Find where the given text appears and provide that cell's center as [x, y] coordinate. 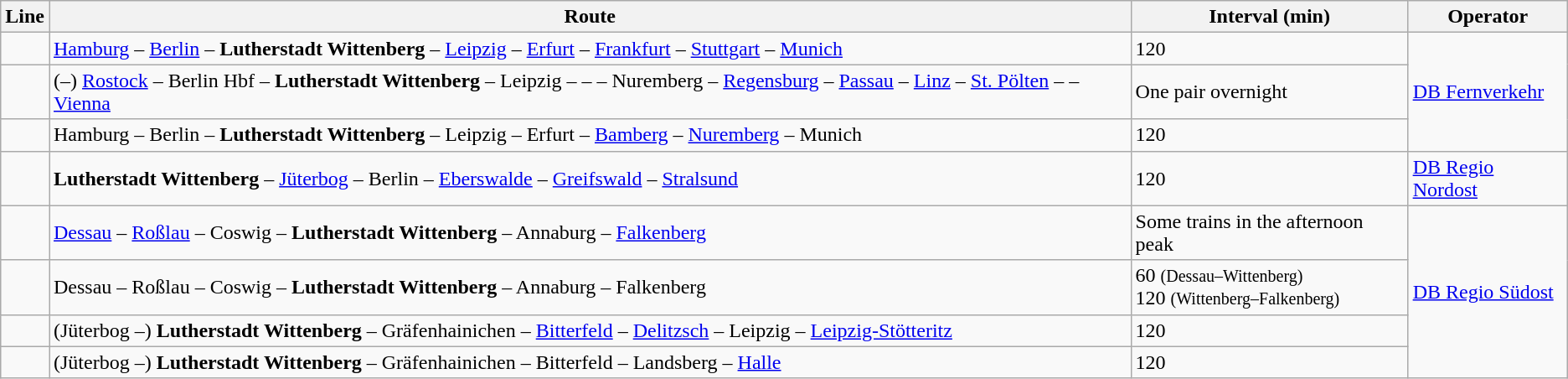
DB Regio Nordost [1488, 178]
Lutherstadt Wittenberg – Jüterbog – Berlin – Eberswalde – Greifswald – Stralsund [590, 178]
(Jüterbog –) Lutherstadt Wittenberg – Gräfenhainichen – Bitterfeld – Landsberg – Halle [590, 362]
Hamburg – Berlin – Lutherstadt Wittenberg – Leipzig – Erfurt – Frankfurt – Stuttgart – Munich [590, 49]
Some trains in the afternoon peak [1270, 233]
(Jüterbog –) Lutherstadt Wittenberg – Gräfenhainichen – Bitterfeld – Delitzsch – Leipzig – Leipzig-Stötteritz [590, 330]
One pair overnight [1270, 92]
Line [25, 17]
Interval (min) [1270, 17]
Route [590, 17]
DB Fernverkehr [1488, 92]
(–) Rostock – Berlin Hbf – Lutherstadt Wittenberg – Leipzig – – – Nuremberg – Regensburg – Passau – Linz – St. Pölten – – Vienna [590, 92]
60 (Dessau–Wittenberg)120 (Wittenberg–Falkenberg) [1270, 287]
Hamburg – Berlin – Lutherstadt Wittenberg – Leipzig – Erfurt – Bamberg – Nuremberg – Munich [590, 135]
Operator [1488, 17]
DB Regio Südost [1488, 292]
